From the cell containing the given text, extract its center point as [X, Y] coordinate. 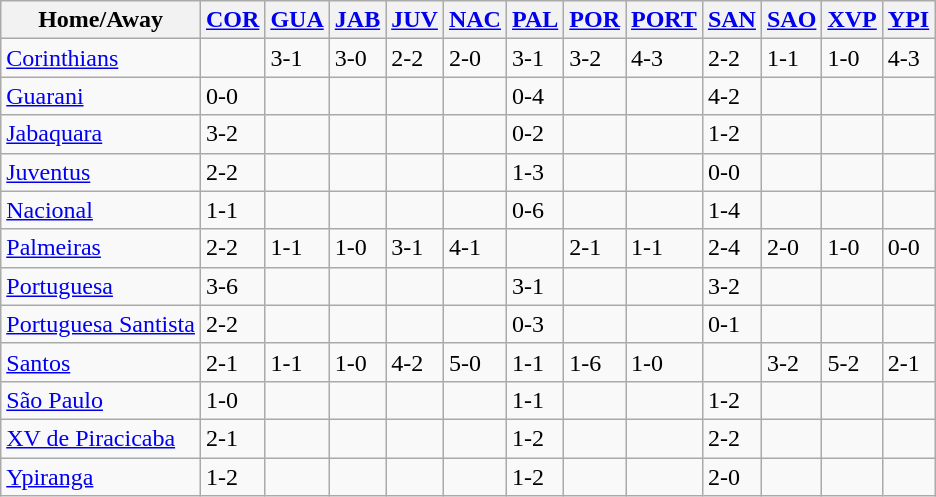
NAC [474, 20]
Nacional [101, 210]
5-2 [852, 362]
YPI [908, 20]
0-3 [534, 324]
São Paulo [101, 400]
Santos [101, 362]
1-3 [534, 172]
0-6 [534, 210]
Guarani [101, 96]
Corinthians [101, 58]
5-0 [474, 362]
0-2 [534, 134]
Portuguesa Santista [101, 324]
PAL [534, 20]
4-1 [474, 248]
Portuguesa [101, 286]
GUA [297, 20]
Home/Away [101, 20]
1-4 [732, 210]
Palmeiras [101, 248]
Jabaquara [101, 134]
1-6 [595, 362]
3-0 [357, 58]
2-4 [732, 248]
Juventus [101, 172]
Ypiranga [101, 477]
0-1 [732, 324]
3-6 [232, 286]
COR [232, 20]
POR [595, 20]
JAB [357, 20]
PORT [664, 20]
SAO [791, 20]
0-4 [534, 96]
XV de Piracicaba [101, 438]
XVP [852, 20]
JUV [415, 20]
SAN [732, 20]
